Search for the cell housing the specified text and yield its (x, y) center coordinate. 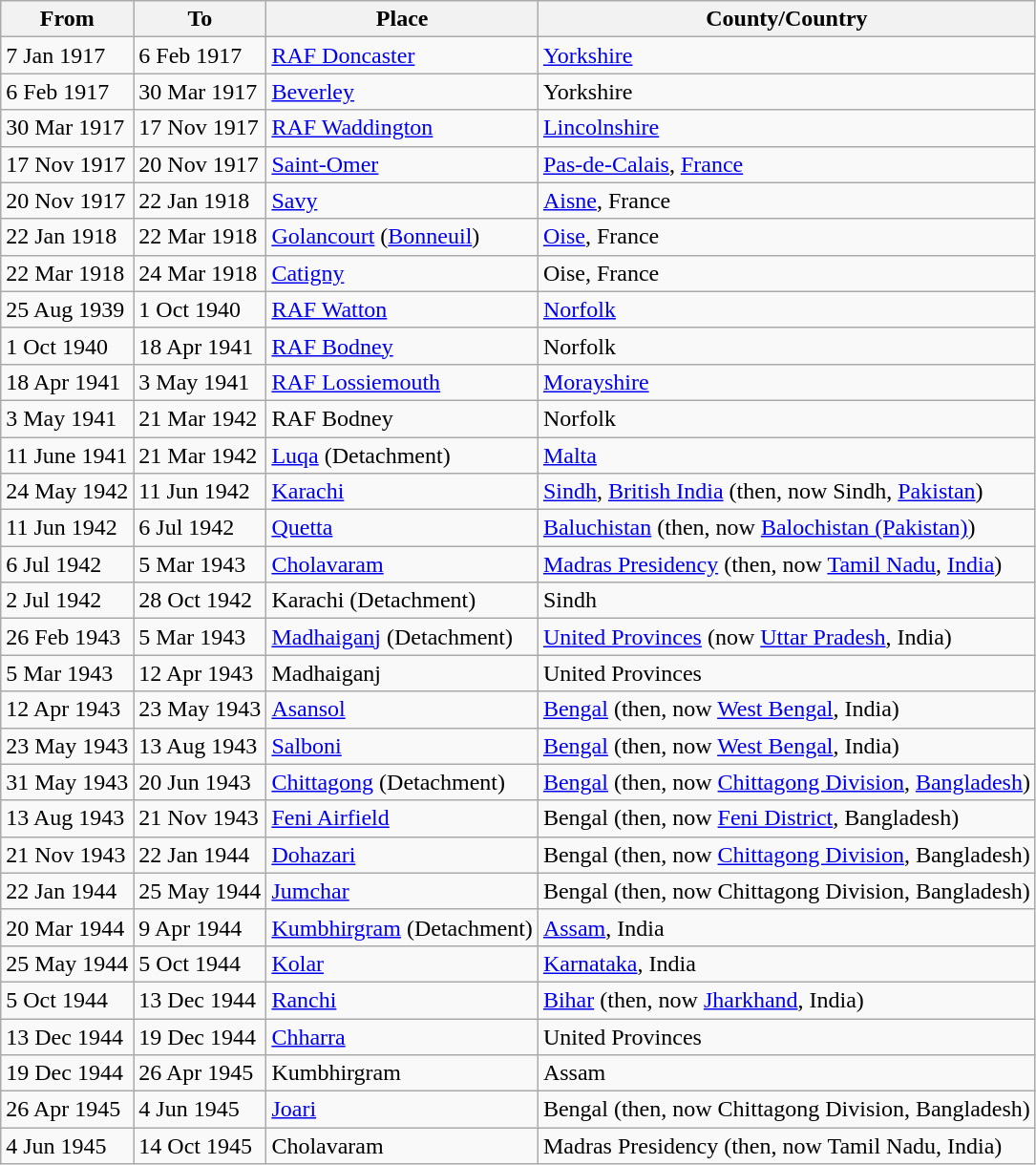
Morayshire (787, 382)
Ranchi (403, 1000)
To (201, 19)
Sindh (787, 601)
United Provinces (now Uttar Pradesh, India) (787, 637)
RAF Lossiemouth (403, 382)
Lincolnshire (787, 128)
Karachi (Detachment) (403, 601)
Sindh, British India (then, now Sindh, Pakistan) (787, 492)
Karachi (403, 492)
RAF Doncaster (403, 55)
31 May 1943 (67, 782)
Madhaiganj (403, 673)
Feni Airfield (403, 818)
Place (403, 19)
Madhaiganj (Detachment) (403, 637)
From (67, 19)
24 Mar 1918 (201, 273)
Aisne, France (787, 201)
RAF Watton (403, 309)
2 Jul 1942 (67, 601)
RAF Waddington (403, 128)
Pas-de-Calais, France (787, 164)
Catigny (403, 273)
Joari (403, 1110)
Salboni (403, 746)
Bihar (then, now Jharkhand, India) (787, 1000)
24 May 1942 (67, 492)
11 June 1941 (67, 455)
Asansol (403, 710)
Dohazari (403, 855)
Beverley (403, 92)
Chharra (403, 1036)
Saint-Omer (403, 164)
Luqa (Detachment) (403, 455)
28 Oct 1942 (201, 601)
Karnataka, India (787, 964)
7 Jan 1917 (67, 55)
Chittagong (Detachment) (403, 782)
Kumbhirgram (403, 1073)
Kumbhirgram (Detachment) (403, 927)
20 Mar 1944 (67, 927)
20 Jun 1943 (201, 782)
Quetta (403, 528)
Malta (787, 455)
Bengal (then, now Feni District, Bangladesh) (787, 818)
Baluchistan (then, now Balochistan (Pakistan)) (787, 528)
26 Feb 1943 (67, 637)
Assam (787, 1073)
14 Oct 1945 (201, 1146)
Jumchar (403, 891)
9 Apr 1944 (201, 927)
Golancourt (Bonneuil) (403, 237)
County/Country (787, 19)
25 Aug 1939 (67, 309)
Kolar (403, 964)
Savy (403, 201)
Assam, India (787, 927)
